For the text-containing cell, return its midpoint in (x, y) coordinate format. 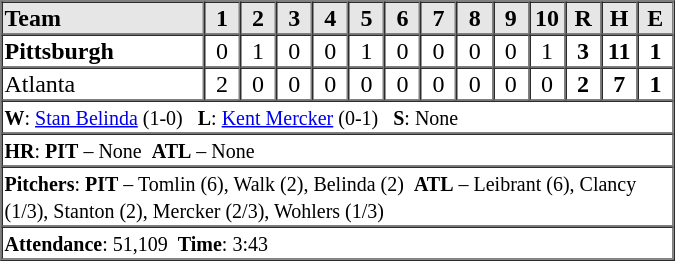
R (583, 18)
Atlanta (103, 84)
6 (402, 18)
Pitchers: PIT – Tomlin (6), Walk (2), Belinda (2) ATL – Leibrant (6), Clancy (1/3), Stanton (2), Mercker (2/3), Wohlers (1/3) (338, 196)
8 (475, 18)
H (619, 18)
Team (103, 18)
E (655, 18)
Pittsburgh (103, 50)
Attendance: 51,109 Time: 3:43 (338, 242)
W: Stan Belinda (1-0) L: Kent Mercker (0-1) S: None (338, 116)
11 (619, 50)
HR: PIT – None ATL – None (338, 150)
4 (330, 18)
10 (547, 18)
5 (366, 18)
9 (511, 18)
